Extract the (X, Y) coordinate from the center of the cell holding the provided text.  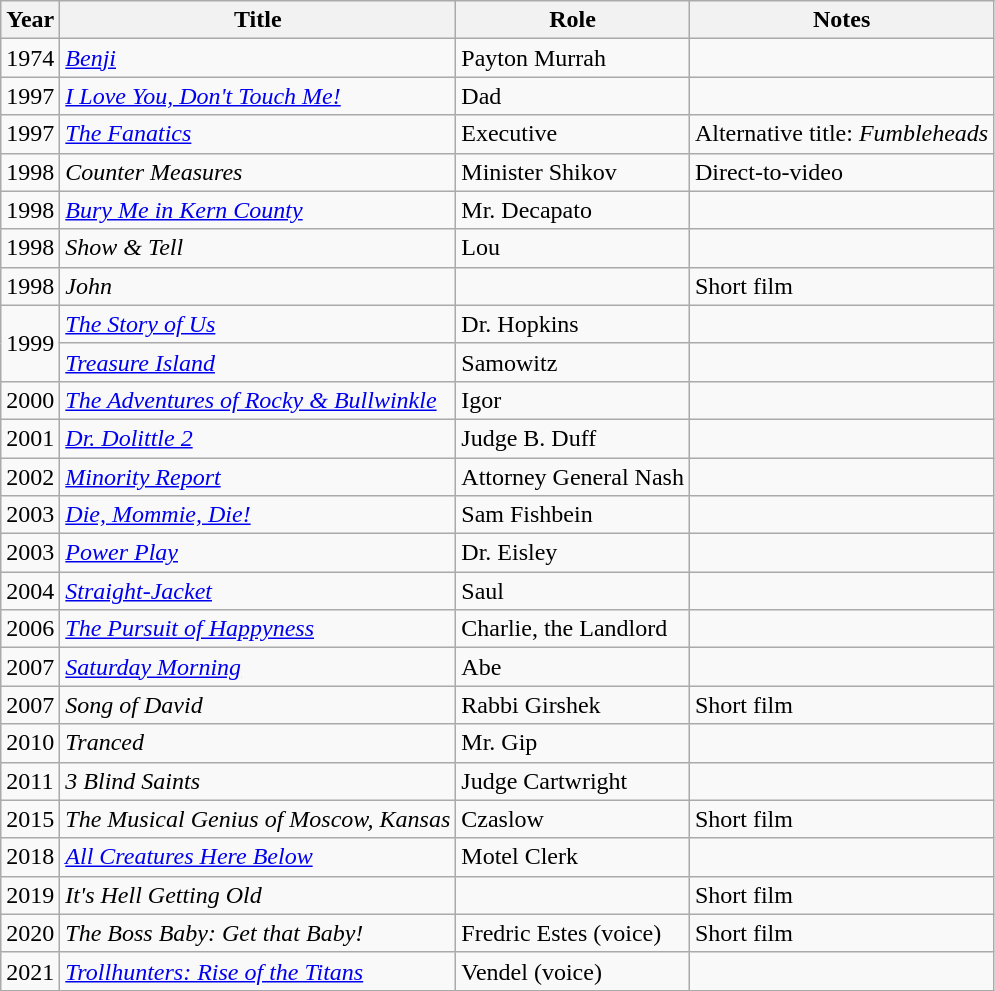
2019 (30, 895)
Direct-to-video (841, 172)
Mr. Gip (573, 743)
The Pursuit of Happyness (258, 629)
Attorney General Nash (573, 477)
2002 (30, 477)
Saturday Morning (258, 667)
Judge Cartwright (573, 781)
2021 (30, 971)
2015 (30, 819)
Fredric Estes (voice) (573, 933)
The Fanatics (258, 134)
Igor (573, 400)
Vendel (voice) (573, 971)
Abe (573, 667)
Title (258, 20)
John (258, 286)
Trollhunters: Rise of the Titans (258, 971)
1974 (30, 58)
Dr. Dolittle 2 (258, 438)
2006 (30, 629)
Dr. Eisley (573, 553)
Tranced (258, 743)
Counter Measures (258, 172)
Bury Me in Kern County (258, 210)
It's Hell Getting Old (258, 895)
1999 (30, 343)
Sam Fishbein (573, 515)
2010 (30, 743)
2018 (30, 857)
2004 (30, 591)
The Boss Baby: Get that Baby! (258, 933)
Song of David (258, 705)
Executive (573, 134)
2020 (30, 933)
Judge B. Duff (573, 438)
Samowitz (573, 362)
Czaslow (573, 819)
Alternative title: Fumbleheads (841, 134)
Treasure Island (258, 362)
Mr. Decapato (573, 210)
Dr. Hopkins (573, 324)
2001 (30, 438)
Rabbi Girshek (573, 705)
All Creatures Here Below (258, 857)
Die, Mommie, Die! (258, 515)
2011 (30, 781)
Motel Clerk (573, 857)
Charlie, the Landlord (573, 629)
Power Play (258, 553)
Year (30, 20)
Payton Murrah (573, 58)
Minister Shikov (573, 172)
Benji (258, 58)
3 Blind Saints (258, 781)
Straight-Jacket (258, 591)
2000 (30, 400)
Lou (573, 248)
Show & Tell (258, 248)
The Adventures of Rocky & Bullwinkle (258, 400)
I Love You, Don't Touch Me! (258, 96)
The Musical Genius of Moscow, Kansas (258, 819)
Notes (841, 20)
The Story of Us (258, 324)
Dad (573, 96)
Role (573, 20)
Saul (573, 591)
Minority Report (258, 477)
